Output the [x, y] coordinate of the center of the cell containing the given text.  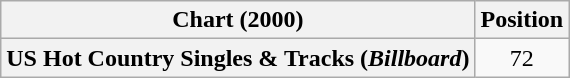
Chart (2000) [238, 20]
Position [522, 20]
US Hot Country Singles & Tracks (Billboard) [238, 58]
72 [522, 58]
